For the text-containing cell, return its midpoint in [X, Y] coordinate format. 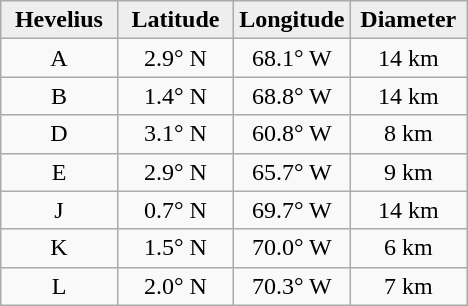
8 km [408, 134]
68.1° W [292, 58]
3.1° N [175, 134]
Hevelius [59, 20]
68.8° W [292, 96]
Latitude [175, 20]
1.4° N [175, 96]
Longitude [292, 20]
J [59, 210]
K [59, 248]
69.7° W [292, 210]
A [59, 58]
60.8° W [292, 134]
65.7° W [292, 172]
70.3° W [292, 286]
7 km [408, 286]
Diameter [408, 20]
70.0° W [292, 248]
B [59, 96]
6 km [408, 248]
L [59, 286]
0.7° N [175, 210]
2.0° N [175, 286]
E [59, 172]
D [59, 134]
1.5° N [175, 248]
9 km [408, 172]
